Identify which cell holds the provided text, then report its (x, y) central coordinate. 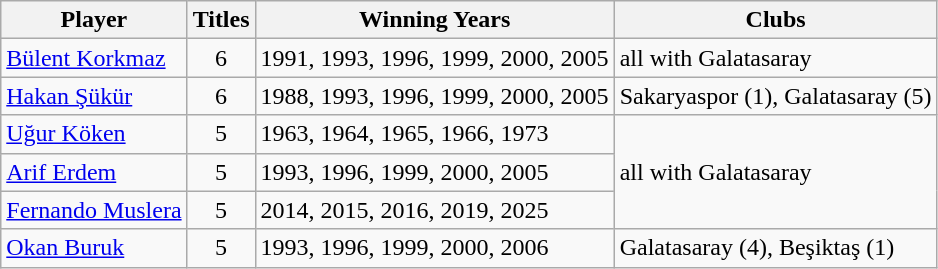
Winning Years (434, 20)
2014, 2015, 2016, 2019, 2025 (434, 210)
Arif Erdem (94, 172)
Hakan Şükür (94, 96)
Bülent Korkmaz (94, 58)
Player (94, 20)
Uğur Köken (94, 134)
1963, 1964, 1965, 1966, 1973 (434, 134)
1988, 1993, 1996, 1999, 2000, 2005 (434, 96)
Clubs (776, 20)
1993, 1996, 1999, 2000, 2006 (434, 248)
Okan Buruk (94, 248)
1993, 1996, 1999, 2000, 2005 (434, 172)
Titles (221, 20)
Fernando Muslera (94, 210)
Galatasaray (4), Beşiktaş (1) (776, 248)
1991, 1993, 1996, 1999, 2000, 2005 (434, 58)
Sakaryaspor (1), Galatasaray (5) (776, 96)
